Scan for the cell matching the given text and deliver its [x, y] coordinate at center. 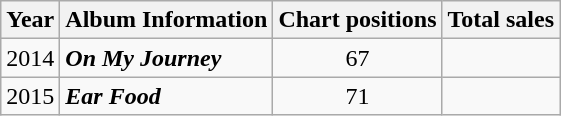
Year [30, 20]
Chart positions [358, 20]
67 [358, 58]
71 [358, 96]
Album Information [166, 20]
On My Journey [166, 58]
2014 [30, 58]
Total sales [501, 20]
2015 [30, 96]
Ear Food [166, 96]
